Return (X, Y) of the center of cell containing provided text 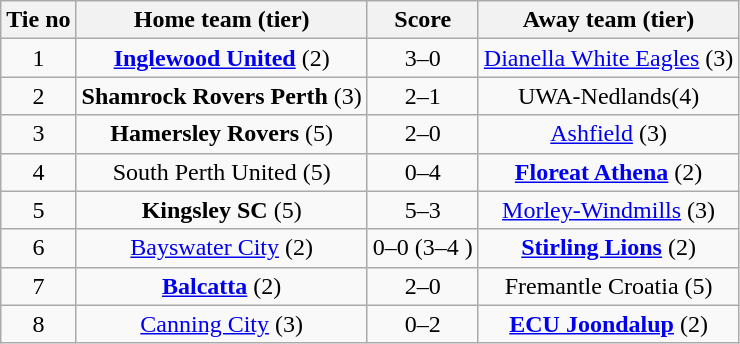
Hamersley Rovers (5) (222, 134)
4 (38, 172)
Floreat Athena (2) (608, 172)
Kingsley SC (5) (222, 210)
Inglewood United (2) (222, 58)
0–2 (422, 324)
Score (422, 20)
Morley-Windmills (3) (608, 210)
UWA-Nedlands(4) (608, 96)
Dianella White Eagles (3) (608, 58)
3 (38, 134)
3–0 (422, 58)
Home team (tier) (222, 20)
Balcatta (2) (222, 286)
5 (38, 210)
6 (38, 248)
8 (38, 324)
Tie no (38, 20)
5–3 (422, 210)
Bayswater City (2) (222, 248)
0–4 (422, 172)
0–0 (3–4 ) (422, 248)
Shamrock Rovers Perth (3) (222, 96)
Stirling Lions (2) (608, 248)
Ashfield (3) (608, 134)
Canning City (3) (222, 324)
2–1 (422, 96)
South Perth United (5) (222, 172)
Fremantle Croatia (5) (608, 286)
ECU Joondalup (2) (608, 324)
2 (38, 96)
Away team (tier) (608, 20)
7 (38, 286)
1 (38, 58)
